For the text-containing cell, return its midpoint in (X, Y) coordinate format. 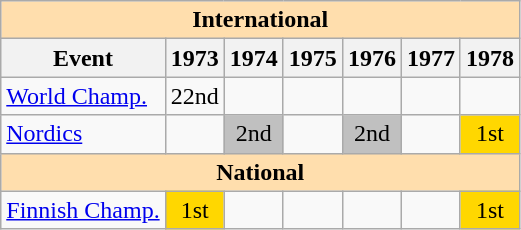
1978 (490, 58)
International (260, 20)
1976 (372, 58)
National (260, 172)
1974 (254, 58)
1975 (312, 58)
Finnish Champ. (83, 210)
World Champ. (83, 96)
1977 (430, 58)
22nd (194, 96)
1973 (194, 58)
Nordics (83, 134)
Event (83, 58)
